Detect which cell encompasses the target text, then output its [x, y] center coordinate. 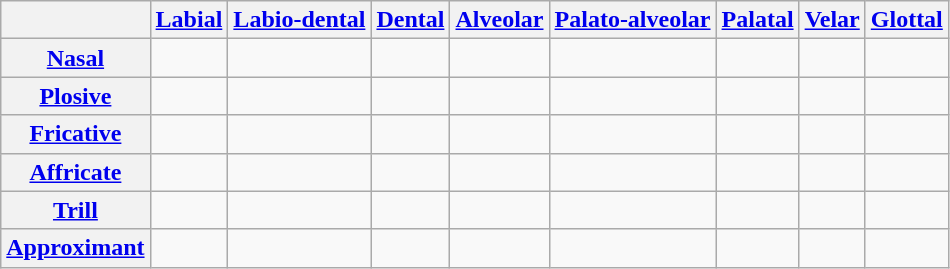
Labial [189, 20]
Alveolar [500, 20]
Labio-dental [300, 20]
Affricate [76, 172]
Approximant [76, 248]
Glottal [906, 20]
Dental [410, 20]
Palato-alveolar [632, 20]
Plosive [76, 96]
Nasal [76, 58]
Velar [832, 20]
Palatal [758, 20]
Trill [76, 210]
Fricative [76, 134]
